Search for the cell housing the specified text and yield its (x, y) center coordinate. 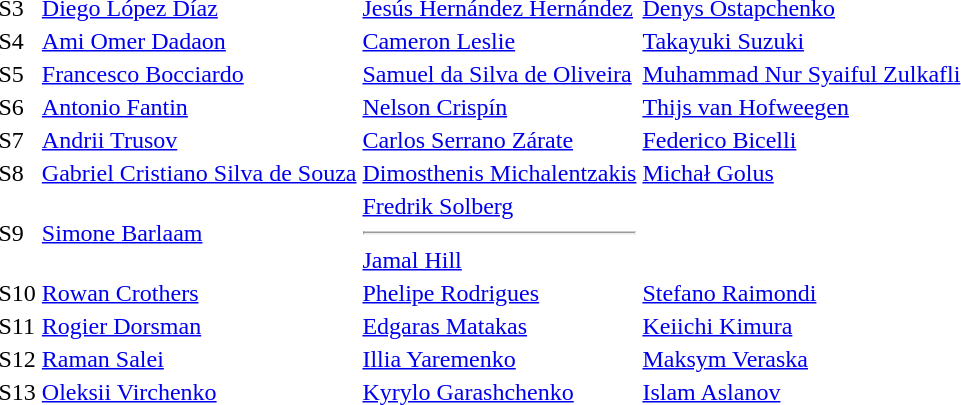
Samuel da Silva de Oliveira (500, 74)
Dimosthenis Michalentzakis (500, 173)
Illia Yaremenko (500, 359)
Gabriel Cristiano Silva de Souza (199, 173)
Ami Omer Dadaon (199, 41)
Andrii Trusov (199, 140)
Fredrik SolbergJamal Hill (500, 233)
Rogier Dorsman (199, 326)
Rowan Crothers (199, 293)
Antonio Fantin (199, 107)
Phelipe Rodrigues (500, 293)
Simone Barlaam (199, 233)
Francesco Bocciardo (199, 74)
Raman Salei (199, 359)
Cameron Leslie (500, 41)
Carlos Serrano Zárate (500, 140)
Nelson Crispín (500, 107)
Edgaras Matakas (500, 326)
